From the cell containing the given text, extract its center point as (X, Y) coordinate. 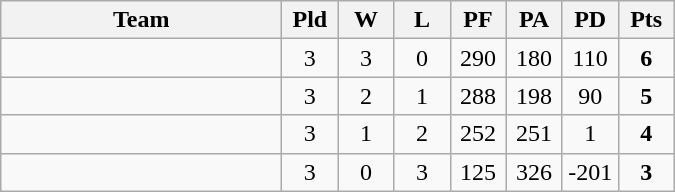
4 (646, 134)
326 (534, 172)
198 (534, 96)
PA (534, 20)
PD (590, 20)
-201 (590, 172)
Pld (310, 20)
110 (590, 58)
W (366, 20)
288 (478, 96)
Pts (646, 20)
6 (646, 58)
125 (478, 172)
L (422, 20)
Team (142, 20)
252 (478, 134)
251 (534, 134)
180 (534, 58)
90 (590, 96)
PF (478, 20)
5 (646, 96)
290 (478, 58)
